Find where the given text appears and provide that cell's center as (x, y) coordinate. 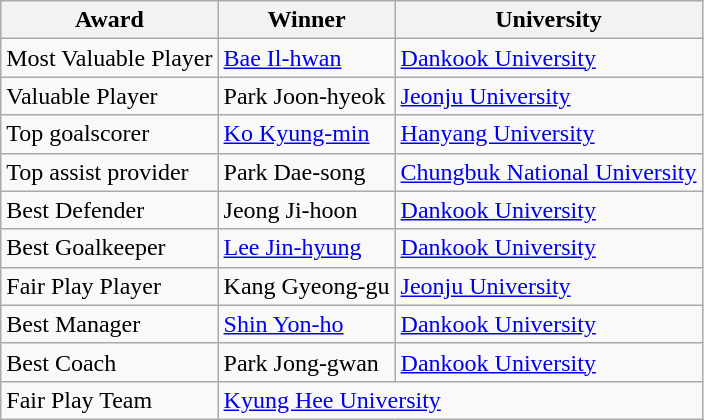
Fair Play Player (110, 286)
Winner (306, 20)
Jeong Ji-hoon (306, 210)
Top assist provider (110, 172)
Most Valuable Player (110, 58)
Lee Jin-hyung (306, 248)
Best Goalkeeper (110, 248)
Award (110, 20)
Top goalscorer (110, 134)
Bae Il-hwan (306, 58)
Park Dae-song (306, 172)
Park Jong-gwan (306, 362)
Shin Yon-ho (306, 324)
Hanyang University (548, 134)
Ko Kyung-min (306, 134)
Fair Play Team (110, 400)
Kyung Hee University (460, 400)
Kang Gyeong-gu (306, 286)
Park Joon-hyeok (306, 96)
Best Defender (110, 210)
Chungbuk National University (548, 172)
Best Manager (110, 324)
University (548, 20)
Valuable Player (110, 96)
Best Coach (110, 362)
